Return the (x, y) coordinate for the center point of the cell that contains the specified text.  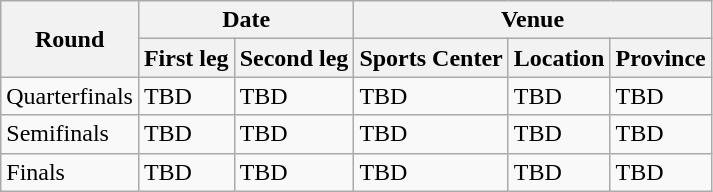
Province (660, 58)
Date (246, 20)
Round (70, 39)
Finals (70, 172)
Quarterfinals (70, 96)
Semifinals (70, 134)
Venue (532, 20)
Location (559, 58)
First leg (186, 58)
Second leg (294, 58)
Sports Center (431, 58)
